For the text-containing cell, return its midpoint in (x, y) coordinate format. 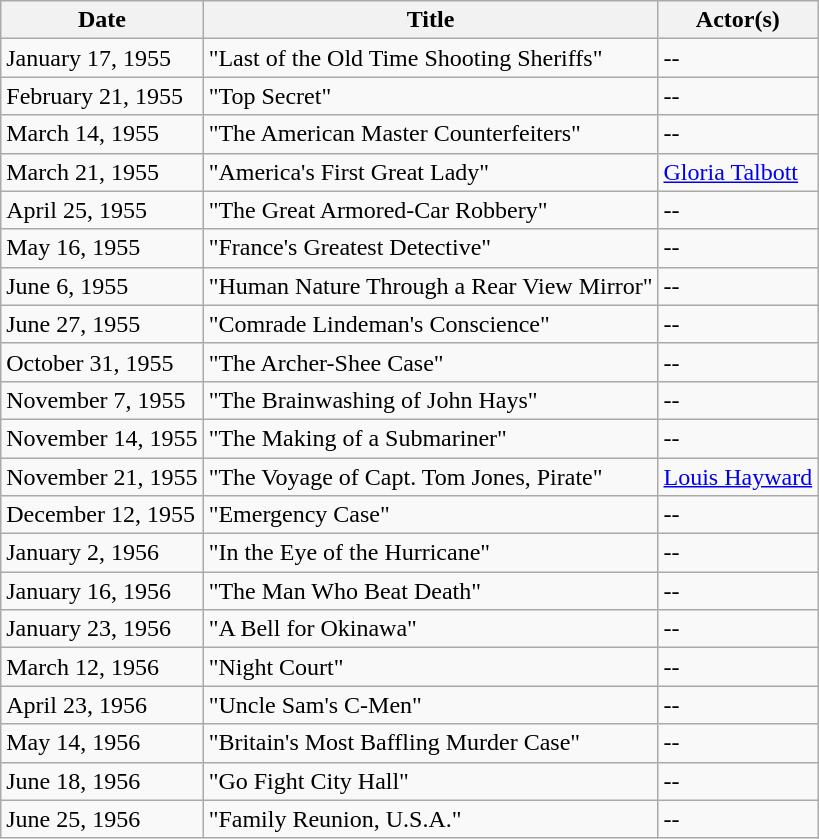
March 14, 1955 (102, 134)
"The American Master Counterfeiters" (430, 134)
November 7, 1955 (102, 400)
June 18, 1956 (102, 781)
"Britain's Most Baffling Murder Case" (430, 743)
"Emergency Case" (430, 515)
December 12, 1955 (102, 515)
"Top Secret" (430, 96)
"Uncle Sam's C-Men" (430, 705)
January 2, 1956 (102, 553)
Louis Hayward (738, 477)
March 21, 1955 (102, 172)
June 27, 1955 (102, 324)
November 21, 1955 (102, 477)
Title (430, 20)
February 21, 1955 (102, 96)
October 31, 1955 (102, 362)
"In the Eye of the Hurricane" (430, 553)
Actor(s) (738, 20)
"Human Nature Through a Rear View Mirror" (430, 286)
"The Brainwashing of John Hays" (430, 400)
"The Man Who Beat Death" (430, 591)
Date (102, 20)
"Night Court" (430, 667)
Gloria Talbott (738, 172)
"Last of the Old Time Shooting Sheriffs" (430, 58)
January 16, 1956 (102, 591)
November 14, 1955 (102, 438)
"Go Fight City Hall" (430, 781)
April 25, 1955 (102, 210)
January 23, 1956 (102, 629)
May 16, 1955 (102, 248)
"Comrade Lindeman's Conscience" (430, 324)
May 14, 1956 (102, 743)
January 17, 1955 (102, 58)
"The Voyage of Capt. Tom Jones, Pirate" (430, 477)
"The Great Armored-Car Robbery" (430, 210)
"Family Reunion, U.S.A." (430, 819)
"France's Greatest Detective" (430, 248)
March 12, 1956 (102, 667)
"The Making of a Submariner" (430, 438)
June 6, 1955 (102, 286)
"The Archer-Shee Case" (430, 362)
June 25, 1956 (102, 819)
April 23, 1956 (102, 705)
"America's First Great Lady" (430, 172)
"A Bell for Okinawa" (430, 629)
